Capture the cell that displays the provided text and extract its (X, Y) central coordinate. 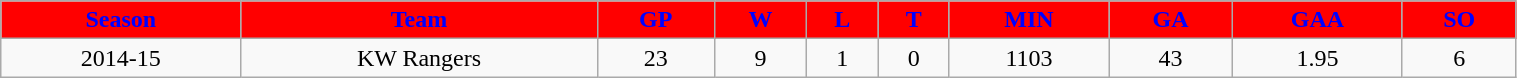
1 (842, 58)
43 (1171, 58)
1103 (1028, 58)
KW Rangers (420, 58)
0 (914, 58)
MIN (1028, 20)
Season (121, 20)
23 (656, 58)
GP (656, 20)
6 (1459, 58)
1.95 (1318, 58)
2014-15 (121, 58)
Team (420, 20)
W (760, 20)
SO (1459, 20)
9 (760, 58)
L (842, 20)
GAA (1318, 20)
GA (1171, 20)
T (914, 20)
